Output the [X, Y] coordinate of the center of the cell containing the given text.  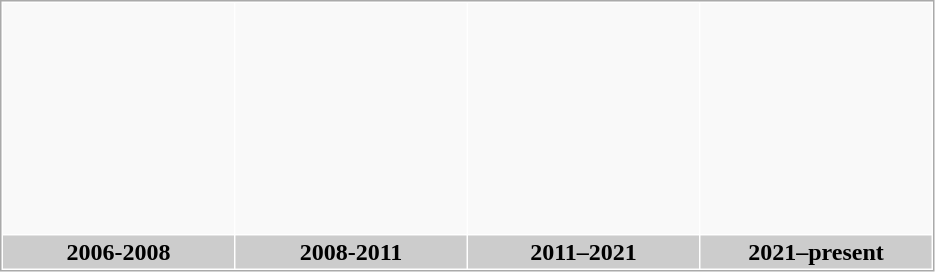
2006-2008 [118, 252]
2021–present [816, 252]
2011–2021 [584, 252]
2008-2011 [352, 252]
